Return [x, y] of the center of cell containing provided text 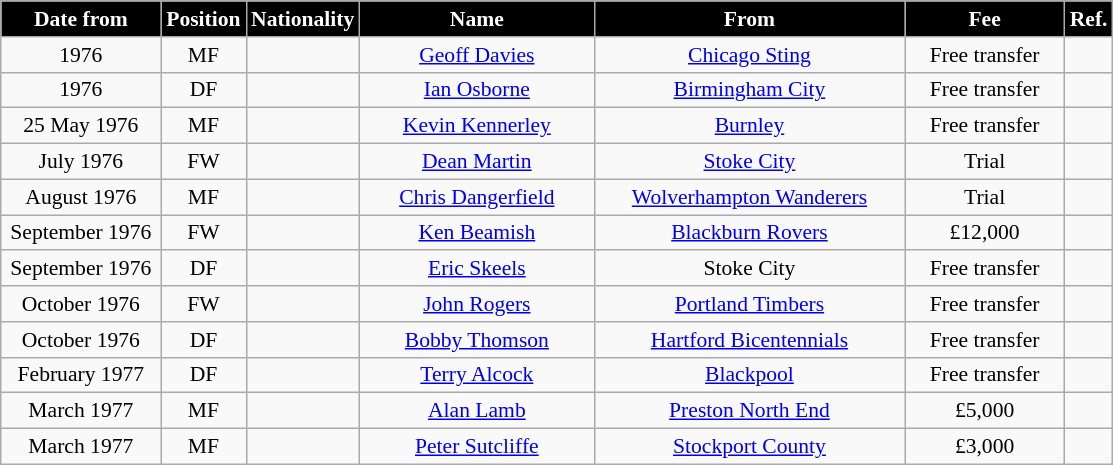
July 1976 [81, 162]
Position [204, 19]
25 May 1976 [81, 126]
Geoff Davies [476, 55]
Peter Sutcliffe [476, 447]
Name [476, 19]
Portland Timbers [749, 304]
Blackburn Rovers [749, 233]
Eric Skeels [476, 269]
Ken Beamish [476, 233]
Ian Osborne [476, 90]
Date from [81, 19]
Nationality [302, 19]
£5,000 [985, 411]
John Rogers [476, 304]
Chris Dangerfield [476, 197]
Burnley [749, 126]
Chicago Sting [749, 55]
Dean Martin [476, 162]
Hartford Bicentennials [749, 340]
Birmingham City [749, 90]
Kevin Kennerley [476, 126]
Ref. [1089, 19]
Bobby Thomson [476, 340]
February 1977 [81, 375]
£3,000 [985, 447]
Wolverhampton Wanderers [749, 197]
Blackpool [749, 375]
Fee [985, 19]
Stockport County [749, 447]
Terry Alcock [476, 375]
August 1976 [81, 197]
£12,000 [985, 233]
Alan Lamb [476, 411]
From [749, 19]
Preston North End [749, 411]
